Pinpoint the cell where the given text exists, returning its [x, y] midpoint coordinate. 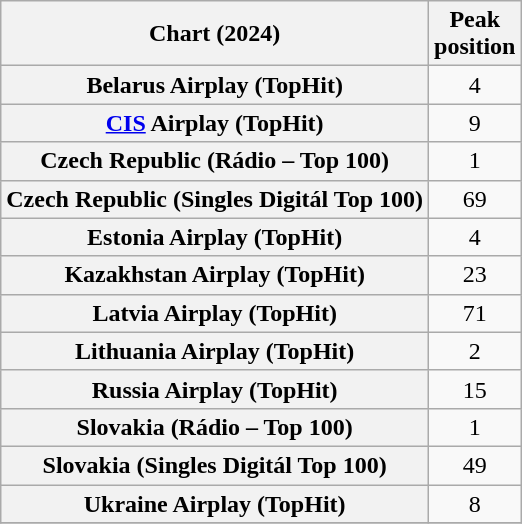
Slovakia (Rádio – Top 100) [215, 427]
71 [475, 313]
69 [475, 199]
Ukraine Airplay (TopHit) [215, 503]
Latvia Airplay (TopHit) [215, 313]
Belarus Airplay (TopHit) [215, 85]
49 [475, 465]
Czech Republic (Rádio – Top 100) [215, 161]
8 [475, 503]
CIS Airplay (TopHit) [215, 123]
Czech Republic (Singles Digitál Top 100) [215, 199]
Estonia Airplay (TopHit) [215, 237]
Lithuania Airplay (TopHit) [215, 351]
Chart (2024) [215, 34]
9 [475, 123]
23 [475, 275]
Kazakhstan Airplay (TopHit) [215, 275]
Russia Airplay (TopHit) [215, 389]
Peakposition [475, 34]
Slovakia (Singles Digitál Top 100) [215, 465]
2 [475, 351]
15 [475, 389]
